Output the [X, Y] coordinate of the center of the cell containing the given text.  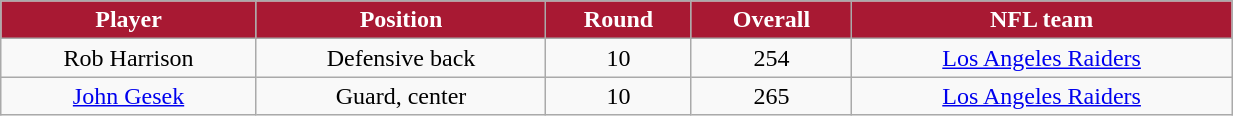
Round [619, 20]
Rob Harrison [129, 58]
Defensive back [400, 58]
Position [400, 20]
Guard, center [400, 96]
254 [771, 58]
NFL team [1042, 20]
265 [771, 96]
Player [129, 20]
Overall [771, 20]
John Gesek [129, 96]
